Identify which cell holds the provided text, then report its (x, y) central coordinate. 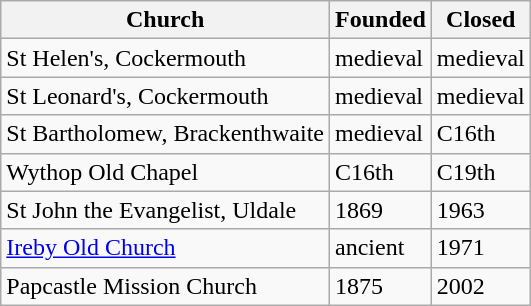
2002 (480, 286)
Papcastle Mission Church (166, 286)
Wythop Old Chapel (166, 172)
St Leonard's, Cockermouth (166, 96)
St Bartholomew, Brackenthwaite (166, 134)
1869 (381, 210)
1963 (480, 210)
Church (166, 20)
Closed (480, 20)
ancient (381, 248)
1971 (480, 248)
Ireby Old Church (166, 248)
1875 (381, 286)
St John the Evangelist, Uldale (166, 210)
Founded (381, 20)
St Helen's, Cockermouth (166, 58)
C19th (480, 172)
